Extract the (x, y) coordinate from the center of the cell holding the provided text.  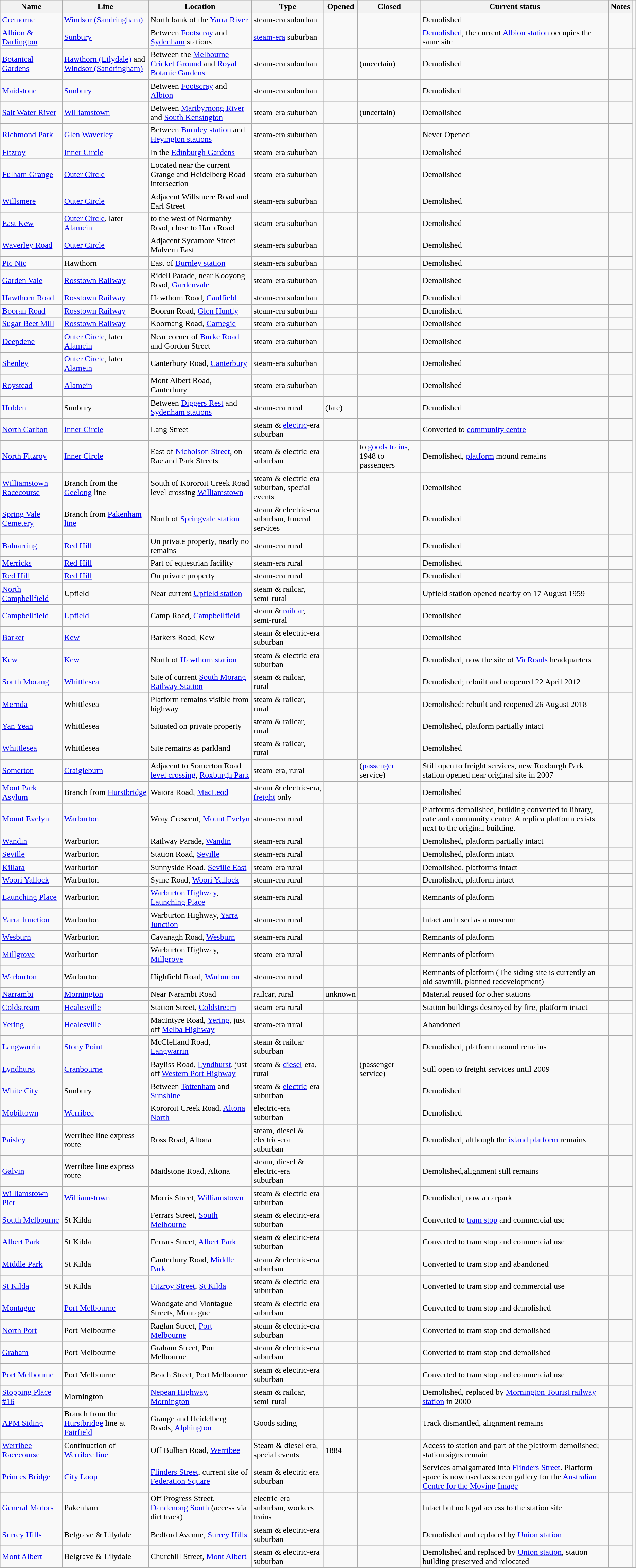
Branch from the Geelong line (105, 487)
Pakenham (105, 1508)
Cranbourne (105, 1069)
Morris Street, Williamstown (200, 1198)
Millgrove (31, 955)
Upfield station opened nearby on 17 August 1959 (515, 593)
Demolished, now a carpark (515, 1198)
Albion & Darlington (31, 37)
steam & electric-era, freight only (288, 792)
Between Tottenham and Sunshine (200, 1091)
Booran Road (31, 311)
Between Footscray and Albion (200, 90)
North Port (31, 1330)
Mount Evelyn (31, 819)
Lang Street (200, 429)
Yering (31, 1024)
Mont Albert Road, Canterbury (200, 385)
North Carlton (31, 429)
South Melbourne (31, 1219)
South Morang (31, 682)
South of Kororoit Creek Road level crossing Williamstown (200, 487)
Richmond Park (31, 135)
Platforms demolished, building converted to library, cafe and community centre. A replica platform exists next to the original building. (515, 819)
Between Burnley station and Heyington stations (200, 135)
Cavanagh Road, Wesburn (200, 937)
Barkers Road, Kew (200, 638)
Garden Vale (31, 281)
Warburton Highway, Millgrove (200, 955)
Beach Street, Port Melbourne (200, 1374)
electric-era suburban, workers trains (288, 1508)
Kororoit Creek Road, Altona North (200, 1113)
Werribee (105, 1113)
Wesburn (31, 937)
Opened (340, 7)
Ferrars Street, South Melbourne (200, 1219)
Barker (31, 638)
Warburton Highway, Launching Place (200, 897)
On private property, nearly no remains (200, 546)
Windsor (Sandringham) (105, 20)
Salt Water River (31, 113)
Pic Nic (31, 263)
Glen Waverley (105, 135)
Graham (31, 1353)
Converted to tram stop and abandoned (515, 1264)
Demolished and replaced by Union station (515, 1535)
Type (288, 7)
Narrambi (31, 994)
Railway Parade, Wandin (200, 841)
Surrey Hills (31, 1535)
to the west of Normanby Road, close to Harp Road (200, 223)
(late) (340, 408)
Ross Road, Altona (200, 1140)
Galvin (31, 1171)
Location (200, 7)
In the Edinburgh Gardens (200, 152)
steam & electric-era suburban, funeral services (288, 519)
Part of equestrian facility (200, 563)
Churchill Street, Mont Albert (200, 1556)
railcar, rural (288, 994)
Syme Road, Woori Yallock (200, 880)
Woodgate and Montague Streets, Montague (200, 1308)
Station Road, Seville (200, 854)
to goods trains, 1948 to passengers (389, 456)
Waverley Road (31, 245)
McClelland Road, Langwarrin (200, 1047)
North bank of the Yarra River (200, 20)
Closed (389, 7)
Demolished and replaced by Union station, station building preserved and relocated (515, 1556)
Intact and used as a museum (515, 919)
East of Nicholson Street, on Rae and Park Streets (200, 456)
Montague (31, 1308)
steam & electric-era suburban, special events (288, 487)
Mont Albert (31, 1556)
Services amalgamated into Flinders Street. Platform space is now used as screen gallery for the Australian Centre for the Moving Image (515, 1477)
unknown (340, 994)
Branch from the Hurstbridge line at Fairfield (105, 1423)
Maidstone (31, 90)
White City (31, 1091)
Access to station and part of the platform demolished; station signs remain (515, 1450)
Adjacent to Somerton Road level crossing, Roxburgh Park (200, 770)
Hawthorn (Lilydale) and Windsor (Sandringham) (105, 64)
Woori Yallock (31, 880)
1884 (340, 1450)
North Campbellfield (31, 593)
Demolished,alignment still remains (515, 1171)
Albert Park (31, 1242)
Canterbury Road, Canterbury (200, 363)
Still open to freight services until 2009 (515, 1069)
Flinders Street, current site of Federation Square (200, 1477)
Craigieburn (105, 770)
Princes Bridge (31, 1477)
Goods siding (288, 1423)
Willsmere (31, 201)
Bedford Avenue, Surrey Hills (200, 1535)
On private property (200, 576)
Paisley (31, 1140)
Near corner of Burke Road and Gordon Street (200, 341)
Adjacent Sycamore Street Malvern East (200, 245)
Deepdene (31, 341)
Camp Road, Campbellfield (200, 616)
Roystead (31, 385)
Between Maribyrnong River and South Kensington (200, 113)
Waiora Road, MacLeod (200, 792)
Near Narambi Road (200, 994)
Coldstream (31, 1007)
Williamstown Pier (31, 1198)
Fulham Grange (31, 174)
Ridell Parade, near Kooyong Road, Gardenvale (200, 281)
Track dismantled, alignment remains (515, 1423)
City Loop (105, 1477)
Launching Place (31, 897)
Demolished, platforms intact (515, 867)
Yarra Junction (31, 919)
Canterbury Road, Middle Park (200, 1264)
Campbellfield (31, 616)
Middle Park (31, 1264)
Station Street, Coldstream (200, 1007)
Graham Street, Port Melbourne (200, 1353)
Continuation of Werribee line (105, 1450)
Off Bulban Road, Werribee (200, 1450)
Adjacent Willsmere Road and Earl Street (200, 201)
Wandin (31, 841)
MacIntyre Road, Yering, just off Melba Highway (200, 1024)
North of Hawthorn station (200, 660)
Near current Upfield station (200, 593)
Line (105, 7)
Current status (515, 7)
Highfield Road, Warburton (200, 977)
Sugar Beet Mill (31, 324)
Between the Melbourne Cricket Ground and Royal Botanic Gardens (200, 64)
Hawthorn Road (31, 298)
Maidstone Road, Altona (200, 1171)
Notes (620, 7)
Alamein (105, 385)
Platform remains visible from highway (200, 704)
Balnarring (31, 546)
Merricks (31, 563)
Name (31, 7)
Between Diggers Rest and Sydenham stations (200, 408)
Site remains as parkland (200, 748)
Site of current South Morang Railway Station (200, 682)
Off Progress Street, Dandenong South (access via dirt track) (200, 1508)
Raglan Street, Port Melbourne (200, 1330)
East Kew (31, 223)
Bayliss Road, Lyndhurst, just off Western Port Highway (200, 1069)
Werribee Racecourse (31, 1450)
Ferrars Street, Albert Park (200, 1242)
North Fitzroy (31, 456)
Material reused for other stations (515, 994)
Nepean Highway, Mornington (200, 1397)
Mernda (31, 704)
Spring Vale Cemetery (31, 519)
Demolished, replaced by Mornington Tourist railway station in 2000 (515, 1397)
Wray Crescent, Mount Evelyn (200, 819)
Mobiltown (31, 1113)
Yan Yean (31, 726)
Still open to freight services, new Roxburgh Park station opened near original site in 2007 (515, 770)
Hawthorn Road, Caulfield (200, 298)
Demolished, although the island platform remains (515, 1140)
Located near the current Grange and Heidelberg Road intersection (200, 174)
Sunnyside Road, Seville East (200, 867)
Somerton (31, 770)
Botanical Gardens (31, 64)
APM Siding (31, 1423)
Branch from Pakenham line (105, 519)
Converted to community centre (515, 429)
Branch from Hurstbridge (105, 792)
Between Footscray and Sydenham stations (200, 37)
General Motors (31, 1508)
Fitzroy (31, 152)
North of Springvale station (200, 519)
Situated on private property (200, 726)
Killara (31, 867)
Demolished; rebuilt and reopened 22 April 2012 (515, 682)
Williamstown Racecourse (31, 487)
Langwarrin (31, 1047)
Shenley (31, 363)
Demolished; rebuilt and reopened 26 August 2018 (515, 704)
East of Burnley station (200, 263)
Holden (31, 408)
Koornang Road, Carnegie (200, 324)
Seville (31, 854)
Demolished, now the site of VicRoads headquarters (515, 660)
Abandoned (515, 1024)
Mont Park Asylum (31, 792)
Booran Road, Glen Huntly (200, 311)
steam-era, rural (288, 770)
Intact but no legal access to the station site (515, 1508)
Hawthorn (105, 263)
Stopping Place #16 (31, 1397)
steam & electric era suburban (288, 1477)
steam & diesel-era, rural (288, 1069)
Stony Point (105, 1047)
Remnants of platform (The siding site is currently an old sawmill, planned redevelopment) (515, 977)
steam & railcar suburban (288, 1047)
Never Opened (515, 135)
Grange and Heidelberg Roads, Alphington (200, 1423)
Demolished, the current Albion station occupies the same site (515, 37)
Station buildings destroyed by fire, platform intact (515, 1007)
Cremorne (31, 20)
Fitzroy Street, St Kilda (200, 1286)
Steam & diesel-era, special events (288, 1450)
Warburton Highway, Yarra Junction (200, 919)
Lyndhurst (31, 1069)
electric-era suburban (288, 1113)
